Output the [X, Y] coordinate of the center of the cell containing the given text.  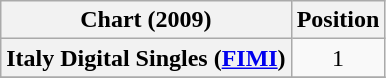
Chart (2009) [146, 20]
1 [338, 58]
Position [338, 20]
Italy Digital Singles (FIMI) [146, 58]
